Find where the given text appears and provide that cell's center as (X, Y) coordinate. 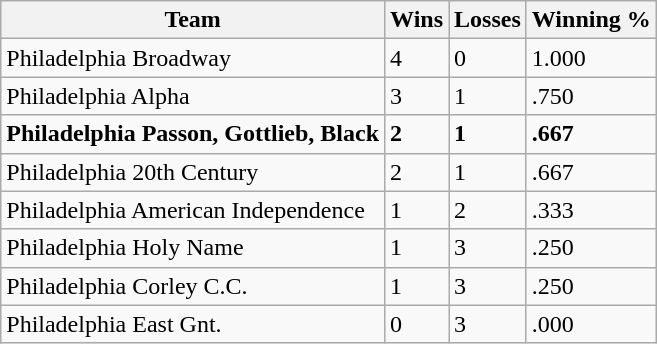
1.000 (591, 58)
Philadelphia American Independence (193, 210)
.000 (591, 324)
.750 (591, 96)
Losses (488, 20)
Philadelphia East Gnt. (193, 324)
Philadelphia Broadway (193, 58)
4 (417, 58)
Philadelphia 20th Century (193, 172)
Team (193, 20)
Philadelphia Alpha (193, 96)
.333 (591, 210)
Philadelphia Corley C.C. (193, 286)
Wins (417, 20)
Winning % (591, 20)
Philadelphia Holy Name (193, 248)
Philadelphia Passon, Gottlieb, Black (193, 134)
